Locate the cell with the specified text and output its (X, Y) center coordinate. 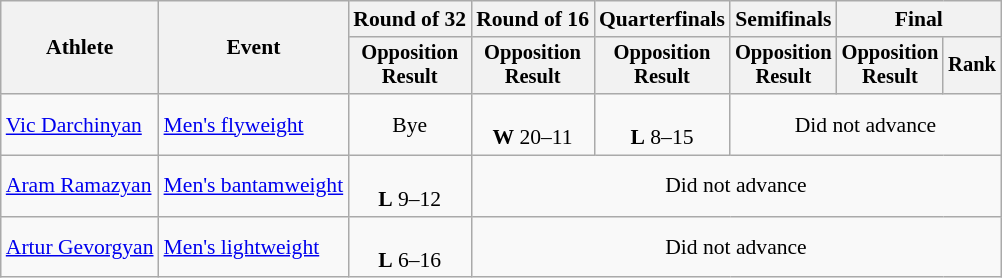
Men's bantamweight (254, 186)
W 20–11 (532, 124)
Rank (972, 66)
Final (919, 19)
Round of 32 (410, 19)
Artur Gevorgyan (80, 248)
Aram Ramazyan (80, 186)
Semifinals (784, 19)
Round of 16 (532, 19)
Event (254, 48)
Men's flyweight (254, 124)
Quarterfinals (662, 19)
L 8–15 (662, 124)
Bye (410, 124)
Men's lightweight (254, 248)
L 9–12 (410, 186)
Athlete (80, 48)
L 6–16 (410, 248)
Vic Darchinyan (80, 124)
